For the text-containing cell, return its midpoint in (x, y) coordinate format. 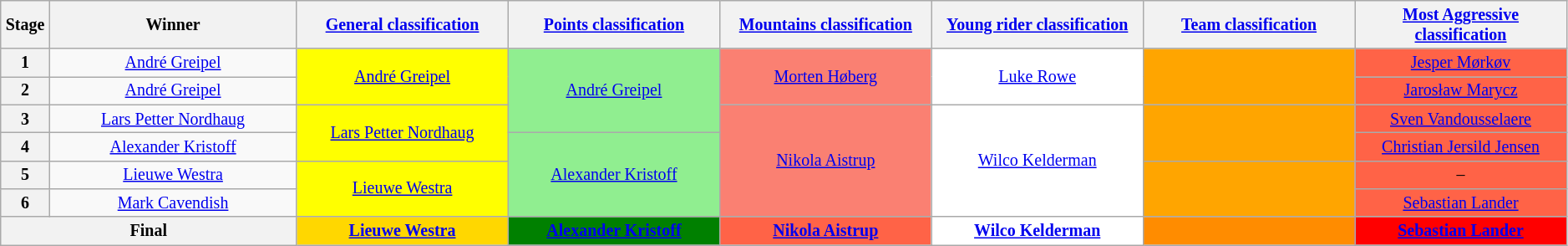
4 (25, 147)
5 (25, 174)
Sven Vandousselaere (1460, 119)
Final (149, 231)
Most Aggressive classification (1460, 25)
1 (25, 64)
Morten Høberg (825, 77)
Stage (25, 25)
General classification (403, 25)
Jarosław Marycz (1460, 90)
Luke Rowe (1038, 77)
Christian Jersild Jensen (1460, 147)
6 (25, 202)
3 (25, 119)
Young rider classification (1038, 25)
Points classification (613, 25)
Team classification (1248, 25)
2 (25, 90)
Winner (173, 25)
Mountains classification (825, 25)
– (1460, 174)
Jesper Mørkøv (1460, 64)
Mark Cavendish (173, 202)
